For the text-containing cell, return its midpoint in (X, Y) coordinate format. 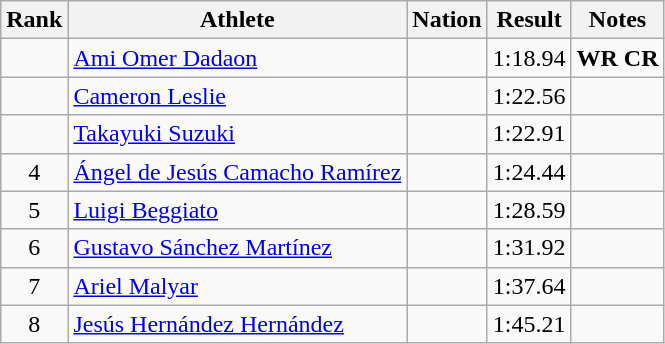
1:24.44 (529, 172)
Nation (447, 20)
1:37.64 (529, 286)
Cameron Leslie (238, 96)
5 (34, 210)
Result (529, 20)
1:18.94 (529, 58)
Ángel de Jesús Camacho Ramírez (238, 172)
1:22.56 (529, 96)
1:28.59 (529, 210)
WR CR (618, 58)
1:45.21 (529, 324)
Jesús Hernández Hernández (238, 324)
8 (34, 324)
1:31.92 (529, 248)
Notes (618, 20)
Ariel Malyar (238, 286)
Takayuki Suzuki (238, 134)
Athlete (238, 20)
1:22.91 (529, 134)
Ami Omer Dadaon (238, 58)
Rank (34, 20)
6 (34, 248)
7 (34, 286)
Gustavo Sánchez Martínez (238, 248)
Luigi Beggiato (238, 210)
4 (34, 172)
